Find where the given text appears and provide that cell's center as (x, y) coordinate. 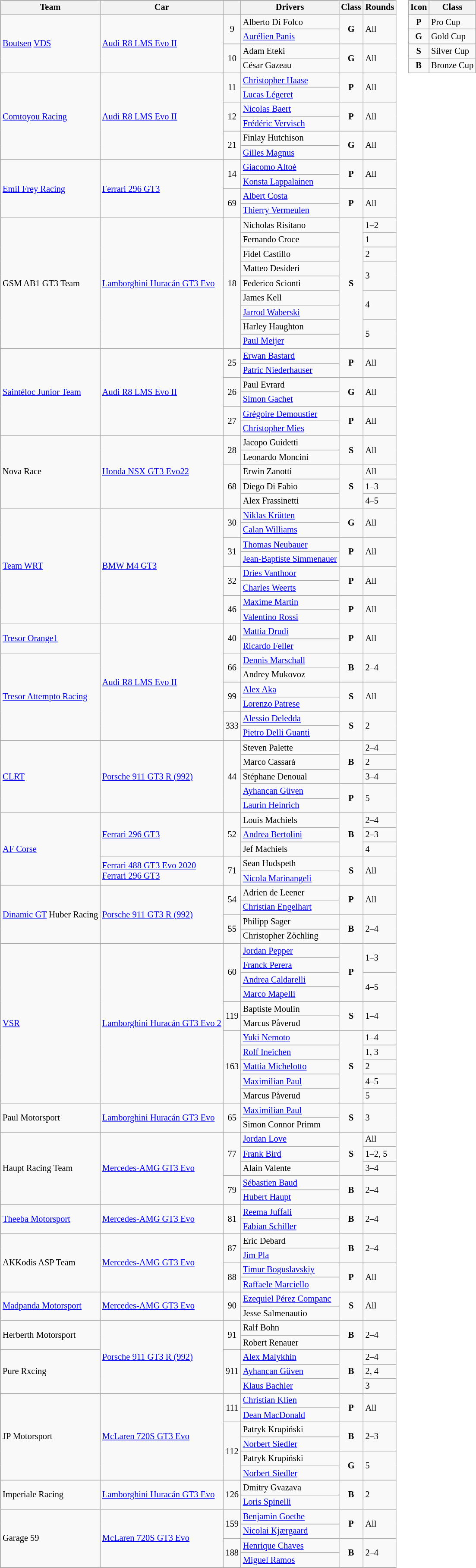
Grégoire Demoustier (290, 414)
Lorenzo Patrese (290, 704)
Simon Connor Primm (290, 1125)
25 (232, 363)
Haupt Racing Team (50, 1168)
111 (232, 1408)
Nicolas Baert (290, 109)
Bronze Cup (452, 66)
Robert Renauer (290, 1343)
Alessio Deledda (290, 719)
Maxime Martin (290, 603)
Rounds (380, 8)
Lucas Légeret (290, 95)
52 (232, 835)
112 (232, 1451)
81 (232, 1219)
Marco Mapelli (290, 994)
Nicholas Risitano (290, 225)
44 (232, 776)
Christian Klien (290, 1401)
Reema Juffali (290, 1212)
Team WRT (50, 566)
Raffaele Marciello (290, 1284)
Pro Cup (452, 22)
Thierry Vermeulen (290, 211)
Dmitry Gvazava (290, 1488)
66 (232, 667)
91 (232, 1335)
Garage 59 (50, 1538)
159 (232, 1524)
Paul Motorsport (50, 1117)
Alex Malykhin (290, 1357)
Mattia Drudi (290, 632)
Thomas Neubauer (290, 545)
VSR (50, 1023)
65 (232, 1117)
Christopher Mies (290, 429)
Henrique Chaves (290, 1546)
Jordan Pepper (290, 951)
Andrey Mukovoz (290, 675)
Alain Valente (290, 1168)
GSM AB1 GT3 Team (50, 283)
Dinamic GT Huber Racing (50, 915)
JP Motorsport (50, 1437)
Ricardo Feller (290, 646)
Christian Engelhart (290, 907)
Laurin Heinrich (290, 806)
Adam Eteki (290, 51)
Theeba Motorsport (50, 1219)
Alex Frassinetti (290, 501)
1–2 (380, 225)
CLRT (50, 776)
77 (232, 1154)
Honda NSX GT3 Evo22 (162, 472)
Paul Evrard (290, 385)
Jordan Love (290, 1139)
1–2, 5 (380, 1154)
Dries Vanthoor (290, 573)
12 (232, 116)
46 (232, 610)
Yuki Nemoto (290, 1038)
Klaus Bachler (290, 1386)
28 (232, 450)
Car (162, 8)
Team (50, 8)
Louis Machiels (290, 820)
54 (232, 900)
11 (232, 87)
Nicola Marinangeli (290, 878)
AF Corse (50, 849)
119 (232, 1016)
Niklas Krütten (290, 516)
Drivers (290, 8)
Tresor Orange1 (50, 639)
BMW M4 GT3 (162, 566)
Konsta Lappalainen (290, 182)
Dean MacDonald (290, 1415)
Harley Haughton (290, 327)
César Gazeau (290, 66)
Hubert Haupt (290, 1197)
Ralf Bohn (290, 1328)
Jim Pla (290, 1255)
Patric Niederhauser (290, 370)
31 (232, 552)
Christopher Haase (290, 80)
Imperiale Racing (50, 1495)
Baptiste Moulin (290, 1009)
69 (232, 203)
Ezequiel Pérez Companc (290, 1299)
55 (232, 929)
Charles Weerts (290, 588)
Miguel Ramos (290, 1560)
Emil Frey Racing (50, 189)
Adrien de Leener (290, 893)
Boutsen VDS (50, 44)
Icon (419, 8)
Comtoyou Racing (50, 116)
Frank Bird (290, 1154)
1, 3 (380, 1052)
Marco Cassarà (290, 762)
60 (232, 973)
Silver Cup (452, 51)
21 (232, 146)
Fidel Castillo (290, 254)
Fernando Croce (290, 240)
Leonardo Moncini (290, 457)
40 (232, 639)
Pure Rxcing (50, 1372)
Calan Williams (290, 530)
Timur Boguslavskiy (290, 1270)
Simon Gachet (290, 399)
Matteo Desideri (290, 269)
AKKodis ASP Team (50, 1262)
Loris Spinelli (290, 1502)
68 (232, 486)
Jarrod Waberski (290, 312)
Mattia Michelotto (290, 1067)
Franck Perera (290, 965)
Paul Meijer (290, 341)
Pietro Delli Guanti (290, 733)
99 (232, 697)
Stéphane Denoual (290, 776)
79 (232, 1190)
911 (232, 1372)
163 (232, 1067)
71 (232, 871)
Christopher Zöchling (290, 936)
2, 4 (380, 1371)
Benjamin Goethe (290, 1517)
Jacopo Guidetti (290, 443)
Madpanda Motorsport (50, 1306)
27 (232, 421)
Jean-Baptiste Simmenauer (290, 559)
Sébastien Baud (290, 1183)
Aurélien Panis (290, 37)
88 (232, 1277)
10 (232, 59)
Valentino Rossi (290, 617)
Jef Machiels (290, 849)
Frédéric Vervisch (290, 124)
87 (232, 1248)
Lamborghini Huracán GT3 Evo 2 (162, 1023)
Rolf Ineichen (290, 1052)
Finlay Hutchison (290, 138)
Herberth Motorsport (50, 1335)
Gold Cup (452, 37)
Sean Hudspeth (290, 864)
Nicolai Kjærgaard (290, 1531)
Alberto Di Folco (290, 22)
Ferrari 488 GT3 Evo 2020 Ferrari 296 GT3 (162, 871)
Fabian Schiller (290, 1227)
126 (232, 1495)
Dennis Marschall (290, 660)
1 (380, 240)
Albert Costa (290, 196)
90 (232, 1306)
30 (232, 523)
Erwin Zanotti (290, 472)
188 (232, 1553)
Alex Aka (290, 689)
Saintéloc Junior Team (50, 392)
Andrea Caldarelli (290, 980)
Gilles Magnus (290, 153)
Eric Debard (290, 1241)
Philipp Sager (290, 922)
Jesse Salmenautio (290, 1314)
18 (232, 283)
14 (232, 174)
Diego Di Fabio (290, 486)
32 (232, 580)
Federico Scionti (290, 283)
9 (232, 29)
Erwan Bastard (290, 356)
James Kell (290, 298)
Giacomo Altoè (290, 167)
Andrea Bertolini (290, 835)
Steven Palette (290, 748)
26 (232, 392)
333 (232, 726)
Nova Race (50, 472)
Tresor Attempto Racing (50, 697)
